Find where the given text appears and provide that cell's center as [x, y] coordinate. 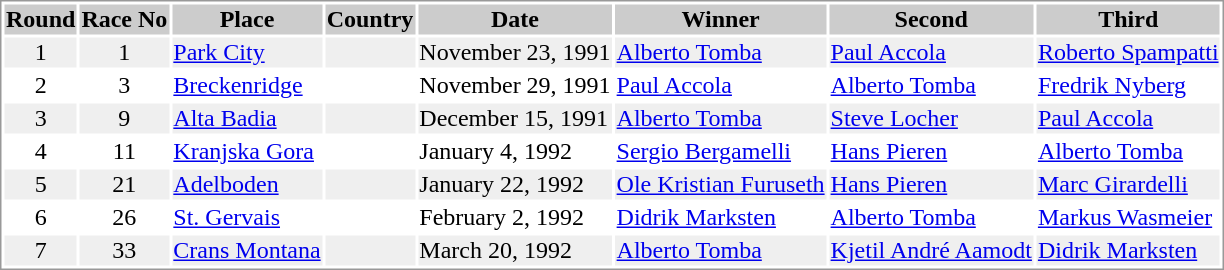
7 [40, 251]
Third [1128, 19]
9 [124, 119]
Sergio Bergamelli [720, 151]
Round [40, 19]
5 [40, 185]
November 29, 1991 [515, 85]
21 [124, 185]
Adelboden [247, 185]
Crans Montana [247, 251]
December 15, 1991 [515, 119]
Country [370, 19]
Park City [247, 53]
Steve Locher [931, 119]
Fredrik Nyberg [1128, 85]
6 [40, 217]
2 [40, 85]
Race No [124, 19]
33 [124, 251]
Place [247, 19]
Alta Badia [247, 119]
Date [515, 19]
Marc Girardelli [1128, 185]
Ole Kristian Furuseth [720, 185]
Kjetil André Aamodt [931, 251]
26 [124, 217]
Breckenridge [247, 85]
Markus Wasmeier [1128, 217]
St. Gervais [247, 217]
Winner [720, 19]
January 4, 1992 [515, 151]
Second [931, 19]
January 22, 1992 [515, 185]
11 [124, 151]
February 2, 1992 [515, 217]
Roberto Spampatti [1128, 53]
4 [40, 151]
Kranjska Gora [247, 151]
March 20, 1992 [515, 251]
November 23, 1991 [515, 53]
